Pinpoint the cell where the given text exists, returning its (X, Y) midpoint coordinate. 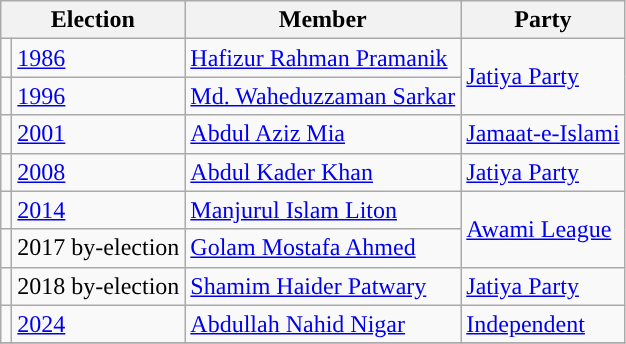
1996 (98, 96)
Awami League (543, 229)
Independent (543, 324)
Jamaat-e-Islami (543, 134)
Abdullah Nahid Nigar (323, 324)
Party (543, 20)
2018 by-election (98, 286)
Abdul Kader Khan (323, 172)
Member (323, 20)
2014 (98, 210)
Election (93, 20)
2024 (98, 324)
Abdul Aziz Mia (323, 134)
2008 (98, 172)
1986 (98, 58)
2001 (98, 134)
2017 by-election (98, 248)
Golam Mostafa Ahmed (323, 248)
Md. Waheduzzaman Sarkar (323, 96)
Manjurul Islam Liton (323, 210)
Hafizur Rahman Pramanik (323, 58)
Shamim Haider Patwary (323, 286)
